Provide the (x, y) coordinate of the cell's center where the given text is located.  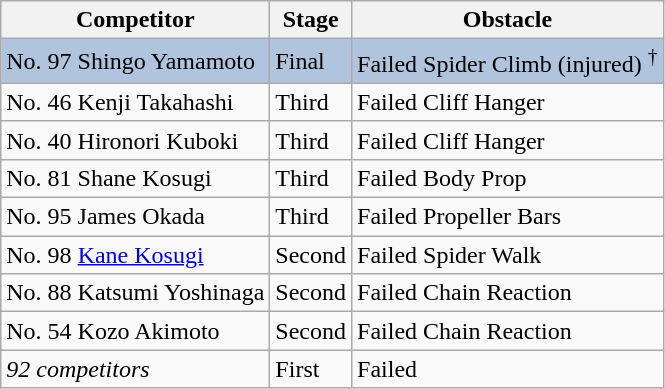
Failed Spider Climb (injured) † (508, 62)
No. 88 Katsumi Yoshinaga (136, 293)
No. 81 Shane Kosugi (136, 178)
No. 95 James Okada (136, 217)
Final (311, 62)
Stage (311, 20)
Obstacle (508, 20)
No. 40 Hironori Kuboki (136, 140)
First (311, 369)
Failed Spider Walk (508, 255)
Competitor (136, 20)
Failed (508, 369)
Failed Propeller Bars (508, 217)
No. 97 Shingo Yamamoto (136, 62)
No. 54 Kozo Akimoto (136, 331)
No. 46 Kenji Takahashi (136, 102)
Failed Body Prop (508, 178)
No. 98 Kane Kosugi (136, 255)
92 competitors (136, 369)
